Determine the [X, Y] coordinate at the center of the cell enclosing the given text.  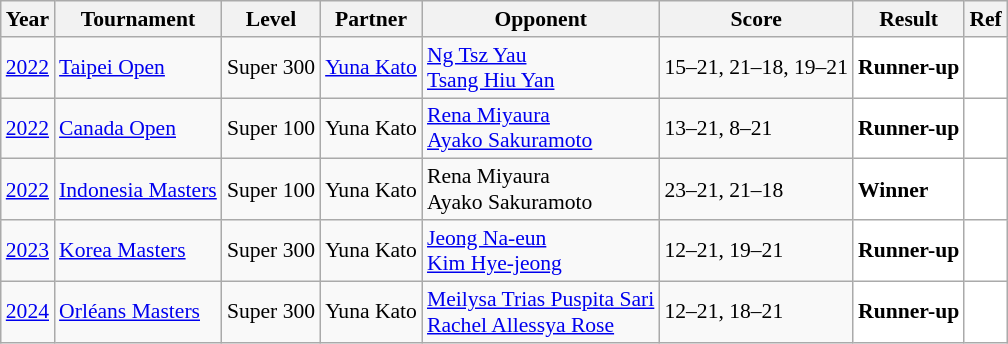
2023 [28, 250]
Taipei Open [138, 68]
Ng Tsz Yau Tsang Hiu Yan [540, 68]
Score [756, 19]
Year [28, 19]
Indonesia Masters [138, 190]
Korea Masters [138, 250]
Meilysa Trias Puspita Sari Rachel Allessya Rose [540, 312]
Opponent [540, 19]
15–21, 21–18, 19–21 [756, 68]
Orléans Masters [138, 312]
Partner [371, 19]
12–21, 18–21 [756, 312]
Jeong Na-eun Kim Hye-jeong [540, 250]
Result [908, 19]
2024 [28, 312]
Canada Open [138, 128]
Winner [908, 190]
Tournament [138, 19]
Ref [985, 19]
Level [271, 19]
12–21, 19–21 [756, 250]
23–21, 21–18 [756, 190]
13–21, 8–21 [756, 128]
